Provide the [X, Y] coordinate of the cell's center where the given text is located.  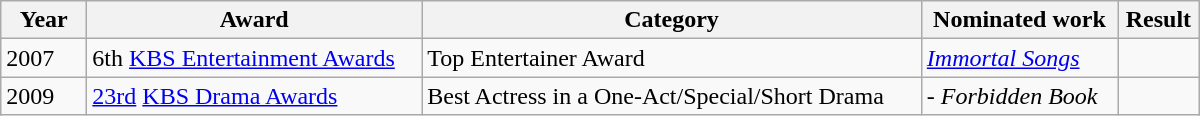
Award [254, 20]
Immortal Songs [1019, 58]
Category [672, 20]
- Forbidden Book [1019, 96]
Nominated work [1019, 20]
Result [1159, 20]
2007 [44, 58]
Year [44, 20]
6th KBS Entertainment Awards [254, 58]
2009 [44, 96]
23rd KBS Drama Awards [254, 96]
Top Entertainer Award [672, 58]
Best Actress in a One-Act/Special/Short Drama [672, 96]
